Capture the cell that displays the provided text and extract its [x, y] central coordinate. 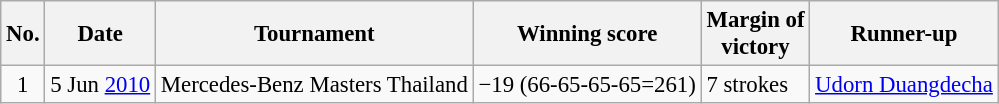
5 Jun 2010 [100, 85]
−19 (66-65-65-65=261) [587, 85]
Mercedes-Benz Masters Thailand [314, 85]
Runner-up [904, 34]
7 strokes [756, 85]
Tournament [314, 34]
Udorn Duangdecha [904, 85]
Winning score [587, 34]
No. [23, 34]
1 [23, 85]
Margin ofvictory [756, 34]
Date [100, 34]
